Determine the (X, Y) coordinate at the center of the cell enclosing the given text.  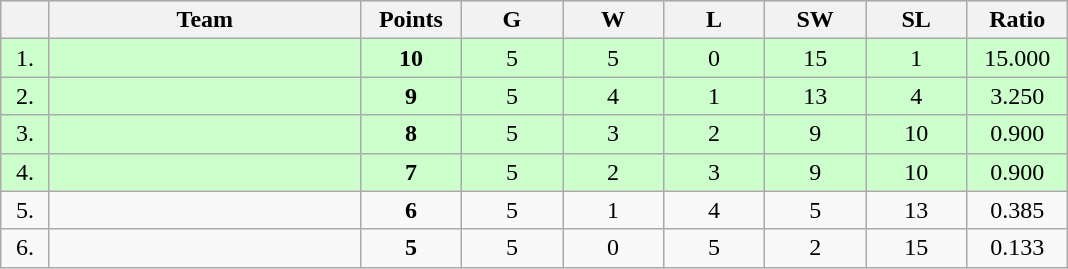
7 (410, 172)
SL (916, 20)
0.385 (1018, 210)
6 (410, 210)
Ratio (1018, 20)
3.250 (1018, 96)
5. (26, 210)
6. (26, 248)
W (612, 20)
2. (26, 96)
Team (204, 20)
0.133 (1018, 248)
L (714, 20)
15.000 (1018, 58)
1. (26, 58)
G (512, 20)
3. (26, 134)
4. (26, 172)
Points (410, 20)
8 (410, 134)
SW (816, 20)
